Locate the cell with the specified text and output its [x, y] center coordinate. 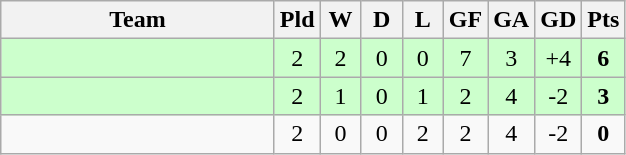
GF [465, 20]
+4 [558, 58]
6 [604, 58]
7 [465, 58]
D [382, 20]
L [422, 20]
Pts [604, 20]
Team [138, 20]
GA [512, 20]
Pld [297, 20]
GD [558, 20]
W [340, 20]
